Pinpoint the cell where the given text exists, returning its [X, Y] midpoint coordinate. 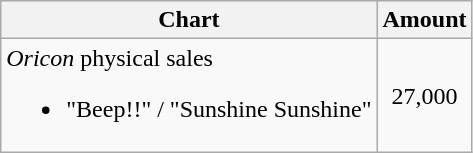
27,000 [424, 96]
Amount [424, 20]
Chart [189, 20]
Oricon physical sales"Beep!!" / "Sunshine Sunshine" [189, 96]
